Determine the (x, y) coordinate at the center of the cell enclosing the given text.  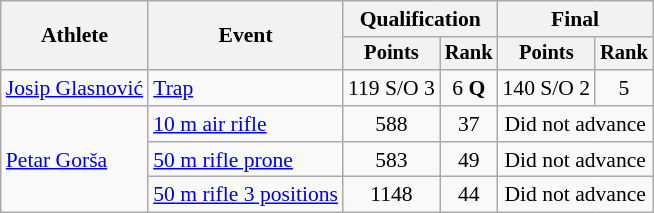
49 (469, 160)
6 Q (469, 88)
37 (469, 124)
1148 (392, 195)
Trap (246, 88)
Athlete (74, 36)
Josip Glasnović (74, 88)
140 S/O 2 (546, 88)
50 m rifle prone (246, 160)
5 (624, 88)
50 m rifle 3 positions (246, 195)
583 (392, 160)
10 m air rifle (246, 124)
Event (246, 36)
119 S/O 3 (392, 88)
Qualification (420, 19)
Final (574, 19)
44 (469, 195)
588 (392, 124)
Petar Gorša (74, 160)
